Capture the cell that displays the provided text and extract its (X, Y) central coordinate. 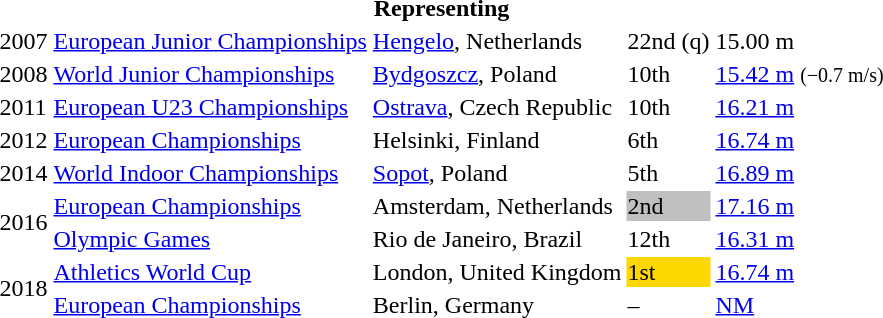
Athletics World Cup (210, 272)
12th (668, 239)
European Junior Championships (210, 41)
World Indoor Championships (210, 173)
Rio de Janeiro, Brazil (497, 239)
Hengelo, Netherlands (497, 41)
6th (668, 140)
Ostrava, Czech Republic (497, 107)
Amsterdam, Netherlands (497, 206)
22nd (q) (668, 41)
2nd (668, 206)
5th (668, 173)
1st (668, 272)
Helsinki, Finland (497, 140)
Bydgoszcz, Poland (497, 74)
World Junior Championships (210, 74)
London, United Kingdom (497, 272)
Olympic Games (210, 239)
European U23 Championships (210, 107)
Sopot, Poland (497, 173)
